From the cell containing the given text, extract its center point as (x, y) coordinate. 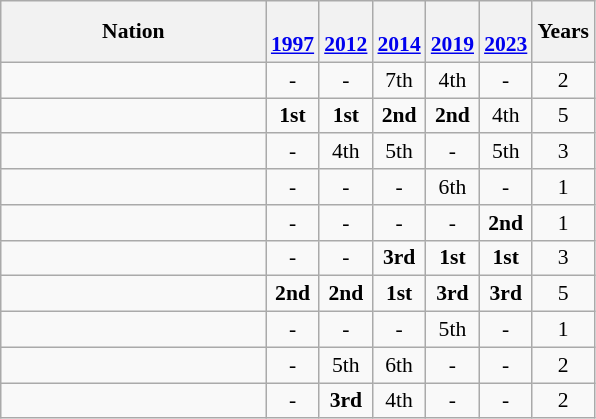
Years (563, 32)
2012 (346, 32)
Nation (134, 32)
2014 (398, 32)
1997 (292, 32)
2023 (506, 32)
7th (398, 80)
2019 (452, 32)
